Determine the [x, y] coordinate at the center of the cell enclosing the given text.  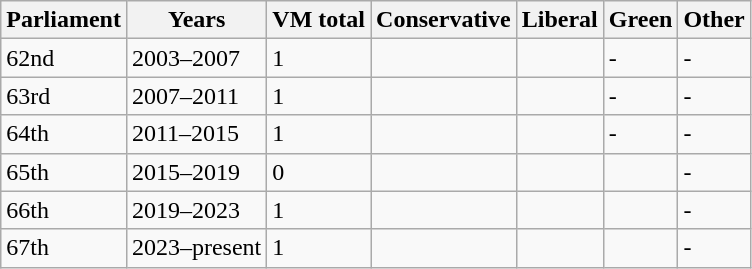
67th [64, 248]
0 [319, 172]
66th [64, 210]
Green [640, 20]
Parliament [64, 20]
2003–2007 [196, 58]
2007–2011 [196, 96]
2023–present [196, 248]
Other [714, 20]
Liberal [560, 20]
64th [64, 134]
Conservative [444, 20]
63rd [64, 96]
2019–2023 [196, 210]
Years [196, 20]
2015–2019 [196, 172]
VM total [319, 20]
2011–2015 [196, 134]
62nd [64, 58]
65th [64, 172]
